Detect which cell encompasses the target text, then output its [x, y] center coordinate. 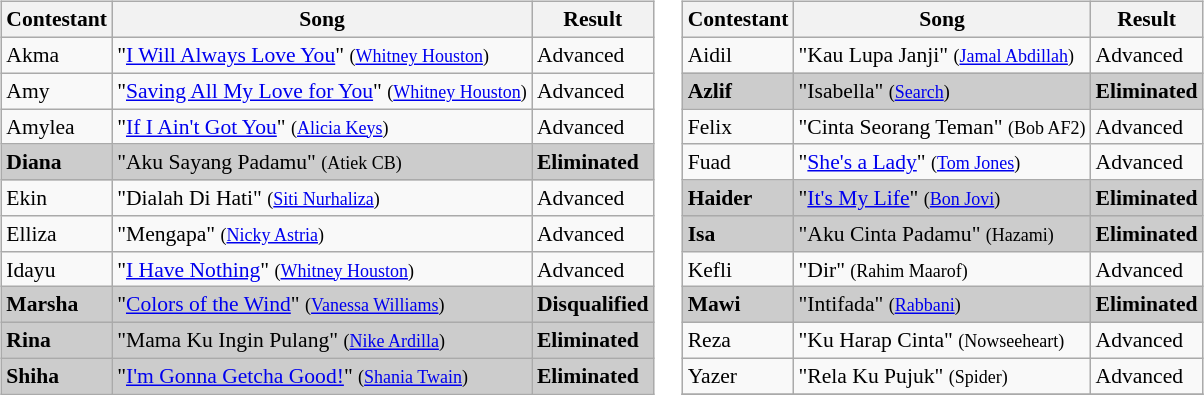
Shiha [56, 376]
"Saving All My Love for You" (Whitney Houston) [322, 91]
"I Have Nothing" (Whitney Houston) [322, 269]
Mawi [738, 305]
"Rela Ku Pujuk" (Spider) [942, 376]
"Ku Harap Cinta" (Nowseeheart) [942, 340]
Yazer [738, 376]
"If I Ain't Got You" (Alicia Keys) [322, 127]
Aidil [738, 55]
"I'm Gonna Getcha Good!" (Shania Twain) [322, 376]
"Mama Ku Ingin Pulang" (Nike Ardilla) [322, 340]
"Aku Cinta Padamu" (Hazami) [942, 234]
"Aku Sayang Padamu" (Atiek CB) [322, 162]
Marsha [56, 305]
Azlif [738, 91]
Rina [56, 340]
"Intifada" (Rabbani) [942, 305]
"Dir" (Rahim Maarof) [942, 269]
Akma [56, 55]
"Isabella" (Search) [942, 91]
"Mengapa" (Nicky Astria) [322, 234]
Fuad [738, 162]
"Colors of the Wind" (Vanessa Williams) [322, 305]
"Cinta Seorang Teman" (Bob AF2) [942, 127]
Idayu [56, 269]
Isa [738, 234]
"I Will Always Love You" (Whitney Houston) [322, 55]
Ekin [56, 198]
"She's a Lady" (Tom Jones) [942, 162]
"It's My Life" (Bon Jovi) [942, 198]
Reza [738, 340]
Amy [56, 91]
Felix [738, 127]
Kefli [738, 269]
"Dialah Di Hati" (Siti Nurhaliza) [322, 198]
Diana [56, 162]
Elliza [56, 234]
Haider [738, 198]
Disqualified [593, 305]
Amylea [56, 127]
"Kau Lupa Janji" (Jamal Abdillah) [942, 55]
